For the text-containing cell, return its midpoint in (x, y) coordinate format. 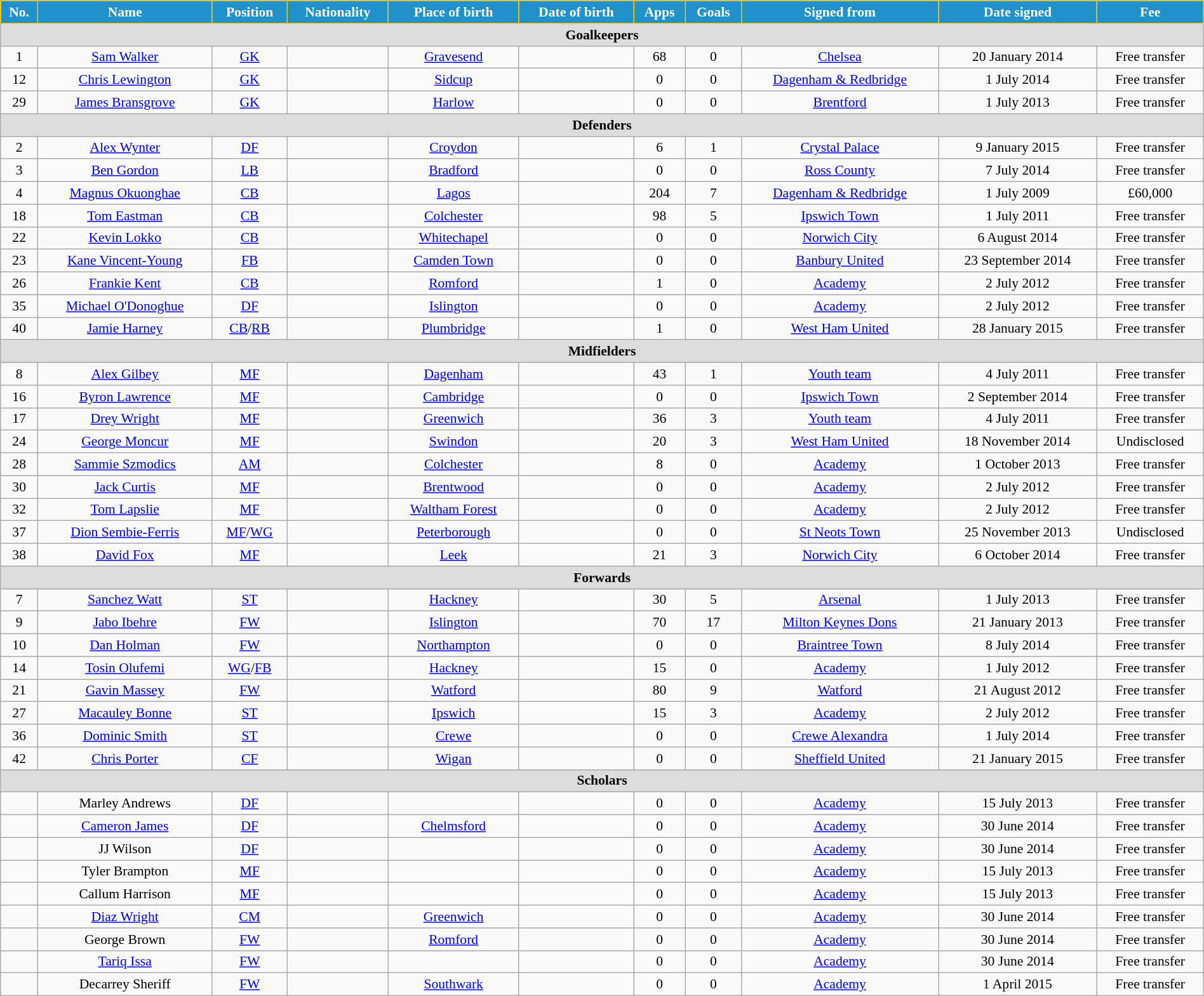
Gavin Massey (125, 691)
CB/RB (250, 329)
25 November 2013 (1018, 533)
Nationality (338, 12)
Diaz Wright (125, 917)
George Moncur (125, 442)
23 (19, 261)
Signed from (839, 12)
18 November 2014 (1018, 442)
21 August 2012 (1018, 691)
Drey Wright (125, 419)
St Neots Town (839, 533)
Banbury United (839, 261)
Jamie Harney (125, 329)
Crystal Palace (839, 148)
1 July 2009 (1018, 193)
Brentford (839, 103)
22 (19, 238)
Byron Lawrence (125, 397)
9 January 2015 (1018, 148)
Swindon (453, 442)
Michael O'Donoghue (125, 306)
Frankie Kent (125, 284)
Chelmsford (453, 827)
Arsenal (839, 600)
1 October 2013 (1018, 465)
Scholars (602, 781)
43 (659, 374)
70 (659, 623)
27 (19, 714)
21 January 2015 (1018, 759)
James Bransgrove (125, 103)
Tariq Issa (125, 962)
Macauley Bonne (125, 714)
George Brown (125, 940)
Peterborough (453, 533)
4 (19, 193)
Camden Town (453, 261)
Callum Harrison (125, 894)
Fee (1150, 12)
10 (19, 646)
Apps (659, 12)
Cambridge (453, 397)
Harlow (453, 103)
Sidcup (453, 80)
28 January 2015 (1018, 329)
Midfielders (602, 352)
Waltham Forest (453, 510)
Forwards (602, 578)
CF (250, 759)
2 (19, 148)
18 (19, 216)
LB (250, 171)
98 (659, 216)
68 (659, 57)
Jabo Ibehre (125, 623)
8 July 2014 (1018, 646)
£60,000 (1150, 193)
CM (250, 917)
6 October 2014 (1018, 555)
Marley Andrews (125, 804)
Leek (453, 555)
Milton Keynes Dons (839, 623)
JJ Wilson (125, 849)
Gravesend (453, 57)
Jack Curtis (125, 487)
Ben Gordon (125, 171)
Dion Sembie-Ferris (125, 533)
Position (250, 12)
80 (659, 691)
38 (19, 555)
FB (250, 261)
14 (19, 668)
2 September 2014 (1018, 397)
6 (659, 148)
Chris Porter (125, 759)
Ross County (839, 171)
42 (19, 759)
20 (659, 442)
Sam Walker (125, 57)
32 (19, 510)
28 (19, 465)
1 April 2015 (1018, 985)
40 (19, 329)
Date signed (1018, 12)
6 August 2014 (1018, 238)
No. (19, 12)
Tom Lapslie (125, 510)
Braintree Town (839, 646)
Kane Vincent-Young (125, 261)
Chris Lewington (125, 80)
Crewe (453, 736)
Dan Holman (125, 646)
Sanchez Watt (125, 600)
Goals (713, 12)
1 July 2012 (1018, 668)
Lagos (453, 193)
Southwark (453, 985)
35 (19, 306)
Name (125, 12)
Bradford (453, 171)
21 January 2013 (1018, 623)
Cameron James (125, 827)
WG/FB (250, 668)
24 (19, 442)
7 July 2014 (1018, 171)
Northampton (453, 646)
Chelsea (839, 57)
204 (659, 193)
Alex Gilbey (125, 374)
Decarrey Sheriff (125, 985)
Tom Eastman (125, 216)
29 (19, 103)
Dominic Smith (125, 736)
MF/WG (250, 533)
1 July 2011 (1018, 216)
Defenders (602, 125)
Plumbridge (453, 329)
AM (250, 465)
Date of birth (577, 12)
Place of birth (453, 12)
Tyler Brampton (125, 872)
16 (19, 397)
Ipswich (453, 714)
37 (19, 533)
Alex Wynter (125, 148)
Brentwood (453, 487)
Whitechapel (453, 238)
12 (19, 80)
Crewe Alexandra (839, 736)
23 September 2014 (1018, 261)
Goalkeepers (602, 35)
Wigan (453, 759)
Tosin Olufemi (125, 668)
Kevin Lokko (125, 238)
Sammie Szmodics (125, 465)
David Fox (125, 555)
26 (19, 284)
20 January 2014 (1018, 57)
Croydon (453, 148)
Sheffield United (839, 759)
Dagenham (453, 374)
Magnus Okuonghae (125, 193)
